Return [X, Y] of the center of cell containing provided text 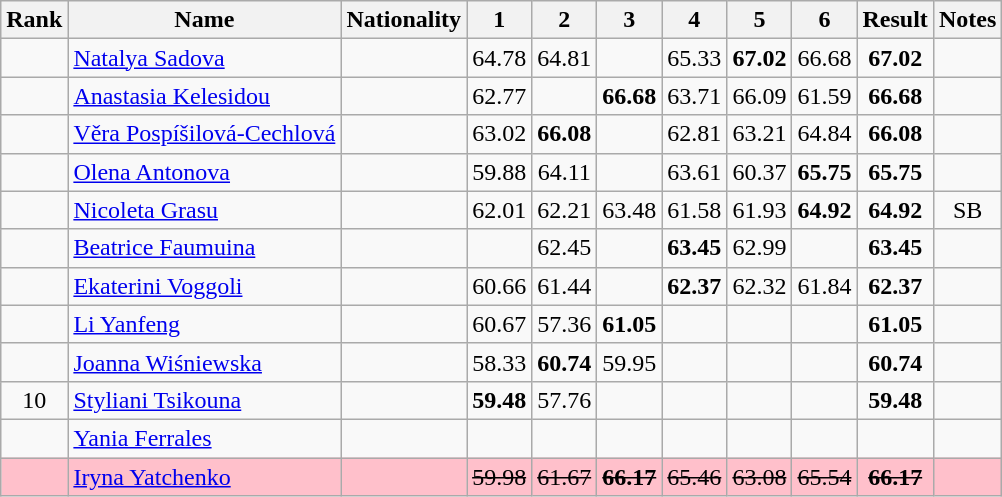
3 [630, 20]
63.61 [694, 172]
63.48 [630, 210]
63.08 [760, 477]
Notes [967, 20]
61.58 [694, 210]
61.44 [564, 286]
62.81 [694, 134]
1 [500, 20]
Olena Antonova [204, 172]
66.09 [760, 96]
62.77 [500, 96]
63.21 [760, 134]
Joanna Wiśniewska [204, 362]
61.84 [824, 286]
5 [760, 20]
Iryna Yatchenko [204, 477]
63.71 [694, 96]
Name [204, 20]
65.33 [694, 58]
Natalya Sadova [204, 58]
65.46 [694, 477]
62.01 [500, 210]
57.76 [564, 400]
2 [564, 20]
59.98 [500, 477]
SB [967, 210]
64.11 [564, 172]
Yania Ferrales [204, 438]
Li Yanfeng [204, 324]
62.45 [564, 248]
58.33 [500, 362]
59.88 [500, 172]
57.36 [564, 324]
61.67 [564, 477]
61.93 [760, 210]
60.66 [500, 286]
Beatrice Faumuina [204, 248]
62.32 [760, 286]
64.84 [824, 134]
10 [34, 400]
Ekaterini Voggoli [204, 286]
Styliani Tsikouna [204, 400]
65.54 [824, 477]
64.78 [500, 58]
4 [694, 20]
64.81 [564, 58]
62.21 [564, 210]
Nationality [404, 20]
62.99 [760, 248]
61.59 [824, 96]
Věra Pospíšilová-Cechlová [204, 134]
Nicoleta Grasu [204, 210]
59.95 [630, 362]
Rank [34, 20]
6 [824, 20]
Anastasia Kelesidou [204, 96]
60.37 [760, 172]
Result [895, 20]
60.67 [500, 324]
63.02 [500, 134]
